From the cell containing the given text, extract its center point as (X, Y) coordinate. 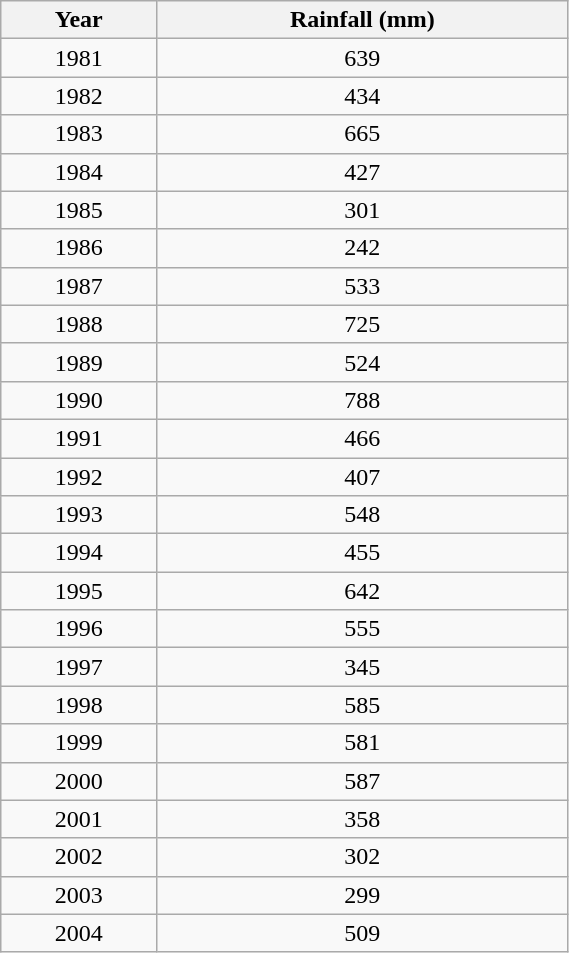
407 (362, 477)
466 (362, 438)
533 (362, 286)
1985 (79, 210)
1982 (79, 96)
1992 (79, 477)
1986 (79, 248)
2001 (79, 819)
788 (362, 400)
1991 (79, 438)
725 (362, 324)
2000 (79, 781)
Rainfall (mm) (362, 20)
1988 (79, 324)
509 (362, 933)
2003 (79, 895)
585 (362, 705)
434 (362, 96)
1994 (79, 553)
524 (362, 362)
548 (362, 515)
242 (362, 248)
1990 (79, 400)
2004 (79, 933)
358 (362, 819)
587 (362, 781)
1998 (79, 705)
555 (362, 629)
427 (362, 172)
1996 (79, 629)
1983 (79, 134)
1984 (79, 172)
1993 (79, 515)
1987 (79, 286)
642 (362, 591)
455 (362, 553)
302 (362, 857)
1995 (79, 591)
1997 (79, 667)
581 (362, 743)
1981 (79, 58)
639 (362, 58)
301 (362, 210)
1999 (79, 743)
665 (362, 134)
2002 (79, 857)
1989 (79, 362)
345 (362, 667)
299 (362, 895)
Year (79, 20)
